Output the (X, Y) coordinate of the center of the cell containing the given text.  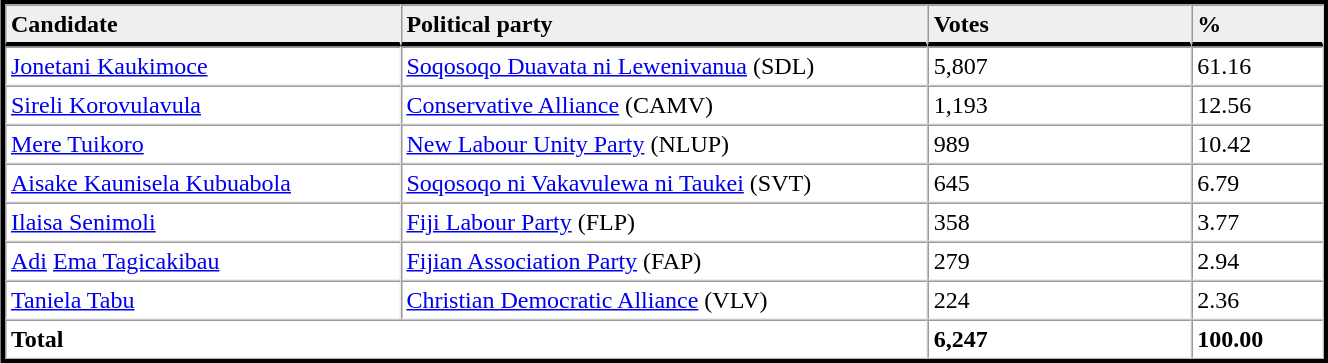
Adi Ema Tagicakibau (202, 262)
2.36 (1257, 300)
Votes (1060, 25)
Mere Tuikoro (202, 144)
Fiji Labour Party (FLP) (664, 222)
3.77 (1257, 222)
6,247 (1060, 340)
645 (1060, 184)
2.94 (1257, 262)
100.00 (1257, 340)
Sireli Korovulavula (202, 106)
61.16 (1257, 66)
Ilaisa Senimoli (202, 222)
Taniela Tabu (202, 300)
Fijian Association Party (FAP) (664, 262)
Aisake Kaunisela Kubuabola (202, 184)
10.42 (1257, 144)
% (1257, 25)
Political party (664, 25)
Soqosoqo Duavata ni Lewenivanua (SDL) (664, 66)
224 (1060, 300)
12.56 (1257, 106)
Jonetani Kaukimoce (202, 66)
Christian Democratic Alliance (VLV) (664, 300)
Soqosoqo ni Vakavulewa ni Taukei (SVT) (664, 184)
5,807 (1060, 66)
6.79 (1257, 184)
1,193 (1060, 106)
Total (466, 340)
Conservative Alliance (CAMV) (664, 106)
Candidate (202, 25)
New Labour Unity Party (NLUP) (664, 144)
989 (1060, 144)
279 (1060, 262)
358 (1060, 222)
